Provide the (X, Y) coordinate of the cell's center where the given text is located.  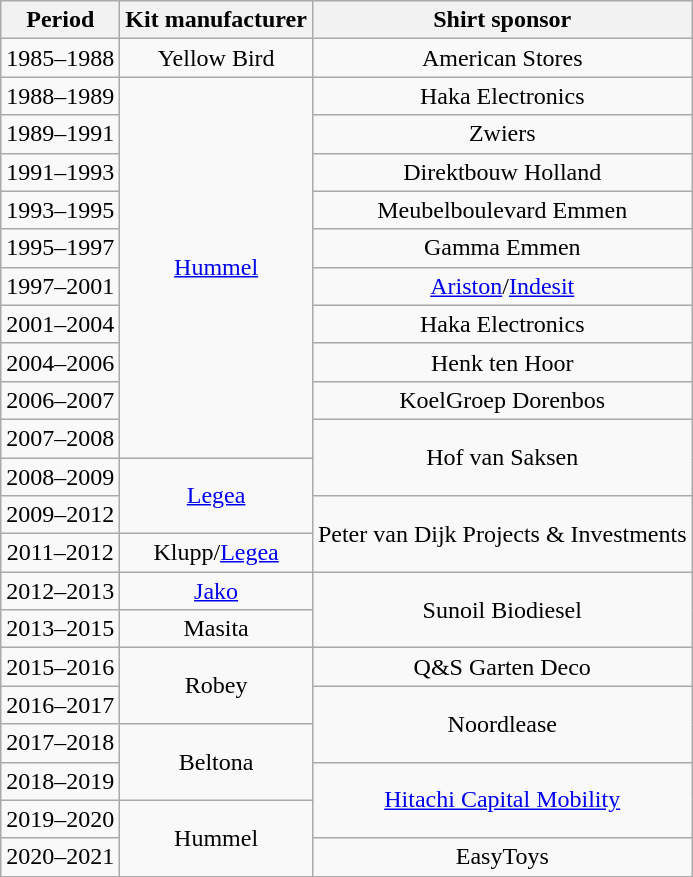
2015–2016 (60, 667)
2007–2008 (60, 438)
1985–1988 (60, 58)
Meubelboulevard Emmen (502, 210)
Q&S Garten Deco (502, 667)
2018–2019 (60, 781)
Sunoil Biodiesel (502, 610)
Henk ten Hoor (502, 362)
Yellow Bird (216, 58)
1991–1993 (60, 172)
2012–2013 (60, 591)
Hitachi Capital Mobility (502, 800)
2006–2007 (60, 400)
Peter van Dijk Projects & Investments (502, 534)
Beltona (216, 762)
1993–1995 (60, 210)
1995–1997 (60, 248)
2004–2006 (60, 362)
2019–2020 (60, 819)
1997–2001 (60, 286)
Legea (216, 496)
2020–2021 (60, 857)
2017–2018 (60, 743)
Jako (216, 591)
Noordlease (502, 724)
Hof van Saksen (502, 457)
2016–2017 (60, 705)
2011–2012 (60, 553)
Robey (216, 686)
1988–1989 (60, 96)
Direktbouw Holland (502, 172)
Kit manufacturer (216, 20)
Klupp/Legea (216, 553)
EasyToys (502, 857)
2001–2004 (60, 324)
KoelGroep Dorenbos (502, 400)
American Stores (502, 58)
2009–2012 (60, 515)
2008–2009 (60, 477)
Masita (216, 629)
1989–1991 (60, 134)
Ariston/Indesit (502, 286)
Shirt sponsor (502, 20)
2013–2015 (60, 629)
Period (60, 20)
Gamma Emmen (502, 248)
Zwiers (502, 134)
